Output the [x, y] coordinate of the center of the cell containing the given text.  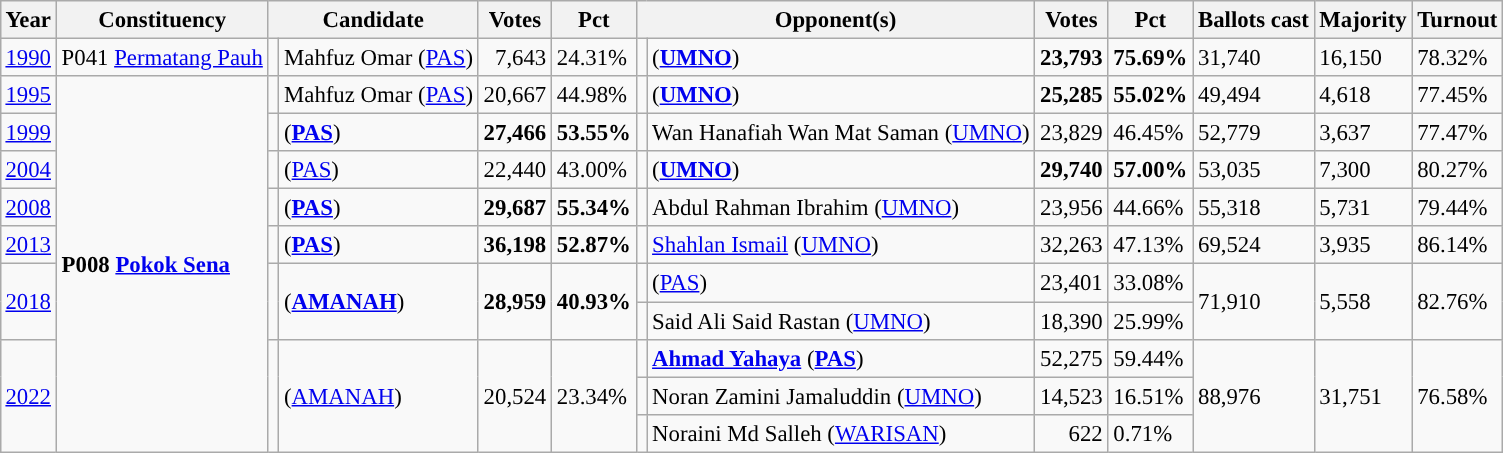
5,558 [1363, 302]
23,401 [1072, 283]
76.58% [1458, 396]
27,466 [514, 133]
3,637 [1363, 133]
75.69% [1150, 57]
80.27% [1458, 170]
43.00% [594, 170]
71,910 [1254, 302]
57.00% [1150, 170]
Turnout [1458, 20]
14,523 [1072, 396]
1990 [28, 57]
33.08% [1150, 283]
Majority [1363, 20]
55.34% [594, 208]
69,524 [1254, 245]
16.51% [1150, 396]
52.87% [594, 245]
2022 [28, 396]
77.47% [1458, 133]
52,779 [1254, 133]
52,275 [1072, 358]
5,731 [1363, 208]
Shahlan Ismail (UMNO) [841, 245]
77.45% [1458, 95]
2008 [28, 208]
23,956 [1072, 208]
36,198 [514, 245]
29,740 [1072, 170]
47.13% [1150, 245]
P008 Pokok Sena [162, 264]
4,618 [1363, 95]
23.34% [594, 396]
18,390 [1072, 321]
Abdul Rahman Ibrahim (UMNO) [841, 208]
29,687 [514, 208]
Noran Zamini Jamaluddin (UMNO) [841, 396]
Noraini Md Salleh (WARISAN) [841, 433]
2018 [28, 302]
23,793 [1072, 57]
55,318 [1254, 208]
Constituency [162, 20]
55.02% [1150, 95]
53.55% [594, 133]
79.44% [1458, 208]
0.71% [1150, 433]
20,667 [514, 95]
Opponent(s) [836, 20]
25,285 [1072, 95]
2013 [28, 245]
1999 [28, 133]
32,263 [1072, 245]
Ahmad Yahaya (PAS) [841, 358]
Candidate [373, 20]
78.32% [1458, 57]
59.44% [1150, 358]
1995 [28, 95]
86.14% [1458, 245]
23,829 [1072, 133]
53,035 [1254, 170]
31,751 [1363, 396]
31,740 [1254, 57]
44.98% [594, 95]
44.66% [1150, 208]
22,440 [514, 170]
Ballots cast [1254, 20]
2004 [28, 170]
3,935 [1363, 245]
88,976 [1254, 396]
Year [28, 20]
40.93% [594, 302]
20,524 [514, 396]
P041 Permatang Pauh [162, 57]
7,643 [514, 57]
46.45% [1150, 133]
49,494 [1254, 95]
25.99% [1150, 321]
Wan Hanafiah Wan Mat Saman (UMNO) [841, 133]
622 [1072, 433]
Said Ali Said Rastan (UMNO) [841, 321]
7,300 [1363, 170]
16,150 [1363, 57]
82.76% [1458, 302]
28,959 [514, 302]
24.31% [594, 57]
